For the text-containing cell, return its midpoint in (X, Y) coordinate format. 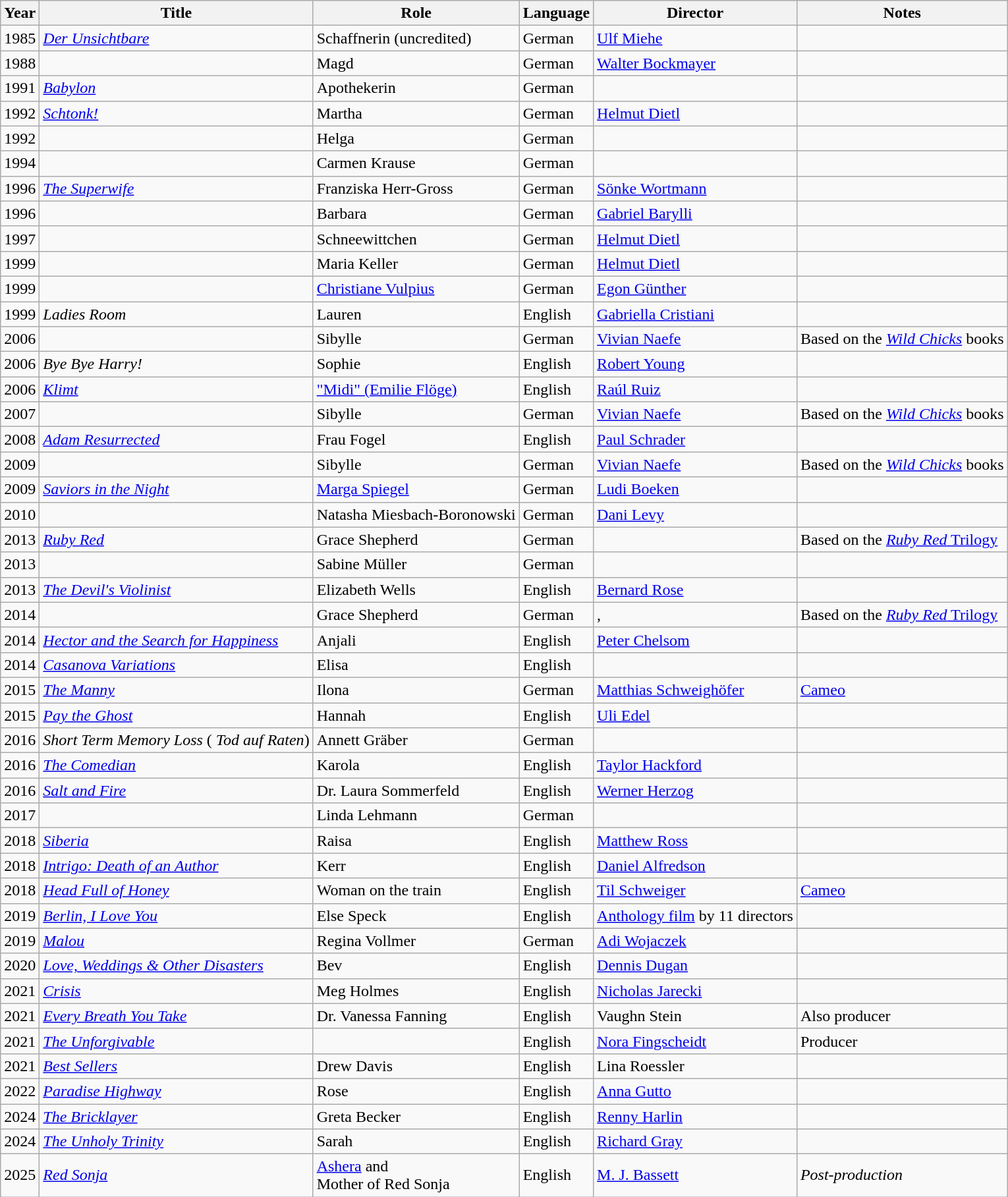
Year (20, 13)
Bernard Rose (696, 590)
Crisis (177, 991)
Apothekerin (416, 88)
Bev (416, 966)
Schaffnerin (uncredited) (416, 38)
Franziska Herr-Gross (416, 188)
Dr. Vanessa Fanning (416, 1016)
Drew Davis (416, 1066)
Siberia (177, 841)
Adi Wojaczek (696, 941)
Lina Roessler (696, 1066)
Der Unsichtbare (177, 38)
Adam Resurrected (177, 439)
Producer (902, 1041)
Egon Günther (696, 289)
Role (416, 13)
, (696, 615)
Also producer (902, 1016)
Dennis Dugan (696, 966)
Hector and the Search for Happiness (177, 640)
Anthology film by 11 directors (696, 916)
Barbara (416, 213)
2008 (20, 439)
2025 (20, 1175)
Director (696, 13)
Notes (902, 13)
Salt and Fire (177, 791)
Taylor Hackford (696, 766)
Walter Bockmayer (696, 63)
Ruby Red (177, 540)
Karola (416, 766)
Ludi Boeken (696, 489)
Frau Fogel (416, 439)
1985 (20, 38)
Carmen Krause (416, 163)
Every Breath You Take (177, 1016)
Language (556, 13)
Sophie (416, 364)
Matthias Schweighöfer (696, 690)
Matthew Ross (696, 841)
Raúl Ruiz (696, 389)
1997 (20, 238)
2017 (20, 816)
Best Sellers (177, 1066)
Short Term Memory Loss ( Tod auf Raten) (177, 740)
Post-production (902, 1175)
Anjali (416, 640)
Robert Young (696, 364)
The Manny (177, 690)
Head Full of Honey (177, 891)
Werner Herzog (696, 791)
Else Speck (416, 916)
1988 (20, 63)
Til Schweiger (696, 891)
Klimt (177, 389)
Elizabeth Wells (416, 590)
1994 (20, 163)
Raisa (416, 841)
Uli Edel (696, 715)
Elisa (416, 665)
Bye Bye Harry! (177, 364)
Schtonk! (177, 113)
Schneewittchen (416, 238)
Christiane Vulpius (416, 289)
Woman on the train (416, 891)
Vaughn Stein (696, 1016)
Greta Becker (416, 1117)
Sarah (416, 1142)
Nora Fingscheidt (696, 1041)
Nicholas Jarecki (696, 991)
Meg Holmes (416, 991)
Sabine Müller (416, 565)
Ashera andMother of Red Sonja (416, 1175)
The Comedian (177, 766)
2007 (20, 414)
Babylon (177, 88)
Title (177, 13)
Ladies Room (177, 314)
Dani Levy (696, 515)
Regina Vollmer (416, 941)
Saviors in the Night (177, 489)
Lauren (416, 314)
Sönke Wortmann (696, 188)
Linda Lehmann (416, 816)
"Midi" (Emilie Flöge) (416, 389)
2022 (20, 1091)
The Bricklayer (177, 1117)
Ulf Miehe (696, 38)
Anna Gutto (696, 1091)
Rose (416, 1091)
Marga Spiegel (416, 489)
M. J. Bassett (696, 1175)
Love, Weddings & Other Disasters (177, 966)
Paradise Highway (177, 1091)
The Unforgivable (177, 1041)
Peter Chelsom (696, 640)
Gabriel Barylli (696, 213)
Hannah (416, 715)
Helga (416, 138)
Pay the Ghost (177, 715)
Gabriella Cristiani (696, 314)
Red Sonja (177, 1175)
Paul Schrader (696, 439)
Malou (177, 941)
The Unholy Trinity (177, 1142)
Renny Harlin (696, 1117)
Martha (416, 113)
The Devil's Violinist (177, 590)
Daniel Alfredson (696, 866)
Casanova Variations (177, 665)
Berlin, I Love You (177, 916)
1991 (20, 88)
The Superwife (177, 188)
Ilona (416, 690)
Natasha Miesbach-Boronowski (416, 515)
Kerr (416, 866)
Intrigo: Death of an Author (177, 866)
Maria Keller (416, 264)
2010 (20, 515)
Richard Gray (696, 1142)
Dr. Laura Sommerfeld (416, 791)
Magd (416, 63)
2020 (20, 966)
Annett Gräber (416, 740)
